Identify which cell holds the provided text, then report its (x, y) central coordinate. 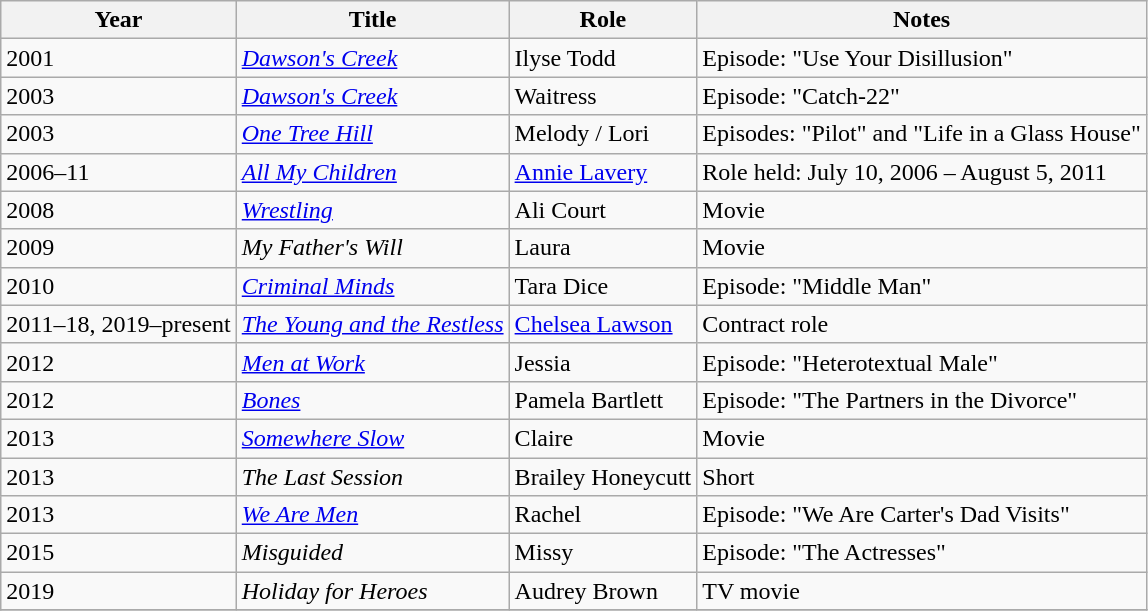
Episode: "The Partners in the Divorce" (922, 400)
Ilyse Todd (603, 58)
2011–18, 2019–present (118, 324)
Pamela Bartlett (603, 400)
Episode: "Heterotextual Male" (922, 362)
Wrestling (372, 210)
One Tree Hill (372, 134)
Jessia (603, 362)
Somewhere Slow (372, 438)
Episode: "The Actresses" (922, 553)
My Father's Will (372, 248)
2006–11 (118, 172)
Annie Lavery (603, 172)
2009 (118, 248)
Rachel (603, 515)
Title (372, 20)
2001 (118, 58)
Episode: "Middle Man" (922, 286)
2019 (118, 591)
Tara Dice (603, 286)
Episode: "Catch-22" (922, 96)
Holiday for Heroes (372, 591)
Men at Work (372, 362)
Notes (922, 20)
Brailey Honeycutt (603, 477)
Year (118, 20)
Bones (372, 400)
Contract role (922, 324)
Misguided (372, 553)
Episode: "Use Your Disillusion" (922, 58)
Episodes: "Pilot" and "Life in a Glass House" (922, 134)
The Young and the Restless (372, 324)
Role (603, 20)
Criminal Minds (372, 286)
Claire (603, 438)
Ali Court (603, 210)
We Are Men (372, 515)
Role held: July 10, 2006 – August 5, 2011 (922, 172)
Audrey Brown (603, 591)
2010 (118, 286)
Laura (603, 248)
Waitress (603, 96)
2008 (118, 210)
Chelsea Lawson (603, 324)
Melody / Lori (603, 134)
All My Children (372, 172)
The Last Session (372, 477)
Short (922, 477)
2015 (118, 553)
TV movie (922, 591)
Missy (603, 553)
Episode: "We Are Carter's Dad Visits" (922, 515)
